From the cell containing the given text, extract its center point as [X, Y] coordinate. 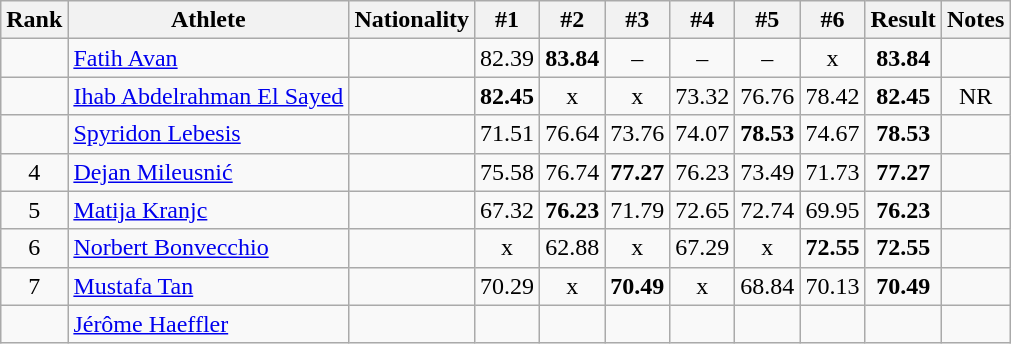
74.07 [702, 134]
Nationality [412, 20]
67.32 [508, 210]
Result [903, 20]
Jérôme Haeffler [208, 324]
72.65 [702, 210]
7 [34, 286]
71.51 [508, 134]
5 [34, 210]
76.74 [572, 172]
78.42 [832, 96]
#5 [768, 20]
74.67 [832, 134]
68.84 [768, 286]
Fatih Avan [208, 58]
69.95 [832, 210]
Matija Kranjc [208, 210]
70.29 [508, 286]
Athlete [208, 20]
Norbert Bonvecchio [208, 248]
#3 [638, 20]
NR [975, 96]
#4 [702, 20]
73.49 [768, 172]
76.76 [768, 96]
Ihab Abdelrahman El Sayed [208, 96]
4 [34, 172]
Spyridon Lebesis [208, 134]
71.73 [832, 172]
#6 [832, 20]
Dejan Mileusnić [208, 172]
75.58 [508, 172]
76.64 [572, 134]
70.13 [832, 286]
82.39 [508, 58]
73.32 [702, 96]
Mustafa Tan [208, 286]
72.74 [768, 210]
71.79 [638, 210]
Notes [975, 20]
73.76 [638, 134]
#2 [572, 20]
#1 [508, 20]
62.88 [572, 248]
Rank [34, 20]
67.29 [702, 248]
6 [34, 248]
